Determine the [x, y] coordinate at the center of the cell enclosing the given text.  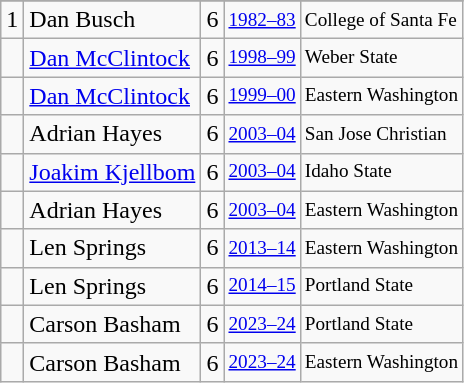
College of Santa Fe [381, 20]
2013–14 [262, 248]
Idaho State [381, 172]
Dan Busch [112, 20]
2014–15 [262, 286]
San Jose Christian [381, 134]
1 [12, 20]
Joakim Kjellbom [112, 172]
Weber State [381, 58]
1998–99 [262, 58]
1982–83 [262, 20]
1999–00 [262, 96]
